Determine the [x, y] coordinate at the center of the cell enclosing the given text.  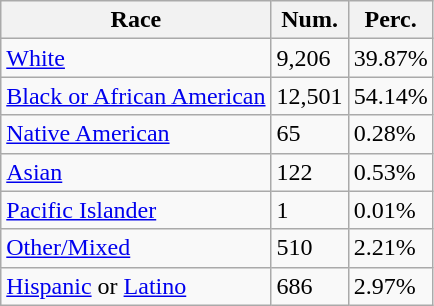
Other/Mixed [136, 248]
White [136, 58]
65 [310, 134]
Perc. [390, 20]
122 [310, 172]
Asian [136, 172]
39.87% [390, 58]
Num. [310, 20]
0.28% [390, 134]
0.53% [390, 172]
686 [310, 286]
54.14% [390, 96]
Hispanic or Latino [136, 286]
9,206 [310, 58]
2.21% [390, 248]
1 [310, 210]
2.97% [390, 286]
Black or African American [136, 96]
Race [136, 20]
510 [310, 248]
Native American [136, 134]
0.01% [390, 210]
Pacific Islander [136, 210]
12,501 [310, 96]
